Determine the [x, y] coordinate at the center of the cell enclosing the given text.  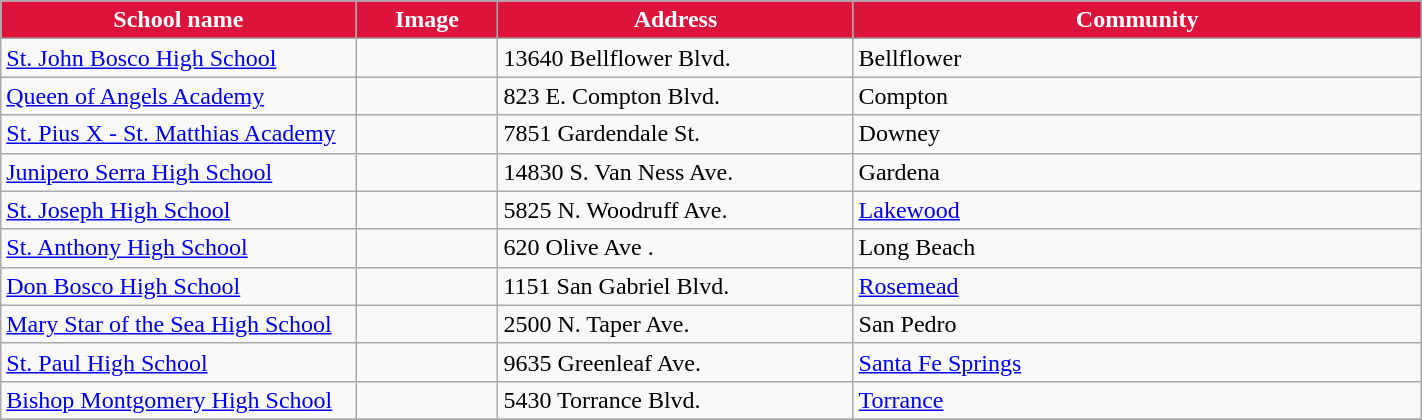
School name [178, 20]
Torrance [1137, 400]
Rosemead [1137, 286]
620 Olive Ave . [676, 248]
Santa Fe Springs [1137, 362]
14830 S. Van Ness Ave. [676, 172]
Bellflower [1137, 58]
13640 Bellflower Blvd. [676, 58]
2500 N. Taper Ave. [676, 324]
Mary Star of the Sea High School [178, 324]
Bishop Montgomery High School [178, 400]
9635 Greenleaf Ave. [676, 362]
5825 N. Woodruff Ave. [676, 210]
Long Beach [1137, 248]
Compton [1137, 96]
7851 Gardendale St. [676, 134]
Lakewood [1137, 210]
San Pedro [1137, 324]
Community [1137, 20]
Gardena [1137, 172]
Address [676, 20]
Don Bosco High School [178, 286]
823 E. Compton Blvd. [676, 96]
St. Joseph High School [178, 210]
Downey [1137, 134]
St. Anthony High School [178, 248]
Queen of Angels Academy [178, 96]
5430 Torrance Blvd. [676, 400]
Junipero Serra High School [178, 172]
St. Pius X - St. Matthias Academy [178, 134]
1151 San Gabriel Blvd. [676, 286]
Image [427, 20]
St. John Bosco High School [178, 58]
St. Paul High School [178, 362]
